Pinpoint the cell where the given text exists, returning its [x, y] midpoint coordinate. 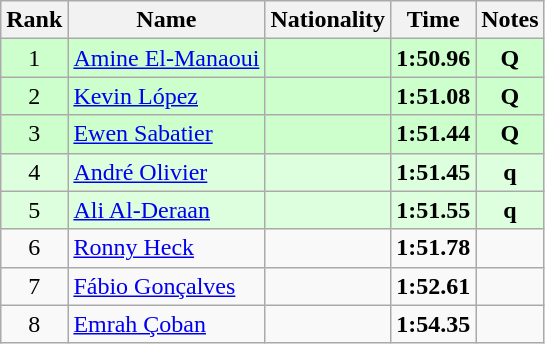
1:51.78 [434, 248]
8 [34, 324]
Kevin López [166, 96]
Name [166, 20]
Ali Al-Deraan [166, 210]
5 [34, 210]
Fábio Gonçalves [166, 286]
Nationality [328, 20]
1:51.44 [434, 134]
Rank [34, 20]
Ewen Sabatier [166, 134]
Emrah Çoban [166, 324]
Ronny Heck [166, 248]
Time [434, 20]
1:50.96 [434, 58]
Notes [510, 20]
1:52.61 [434, 286]
6 [34, 248]
2 [34, 96]
4 [34, 172]
1 [34, 58]
Amine El-Manaoui [166, 58]
1:54.35 [434, 324]
1:51.55 [434, 210]
1:51.45 [434, 172]
André Olivier [166, 172]
7 [34, 286]
1:51.08 [434, 96]
3 [34, 134]
